Detect which cell encompasses the target text, then output its (X, Y) center coordinate. 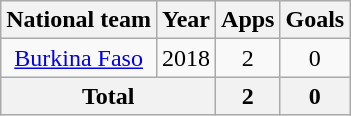
National team (79, 20)
2018 (186, 58)
Apps (248, 20)
Goals (315, 20)
Burkina Faso (79, 58)
Year (186, 20)
Total (108, 96)
